Output the [X, Y] coordinate of the center of the cell containing the given text.  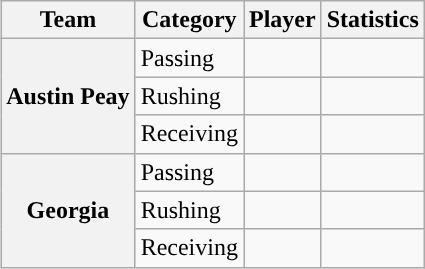
Category [189, 20]
Austin Peay [68, 96]
Statistics [372, 20]
Georgia [68, 210]
Team [68, 20]
Player [283, 20]
